Search for the cell housing the specified text and yield its [X, Y] center coordinate. 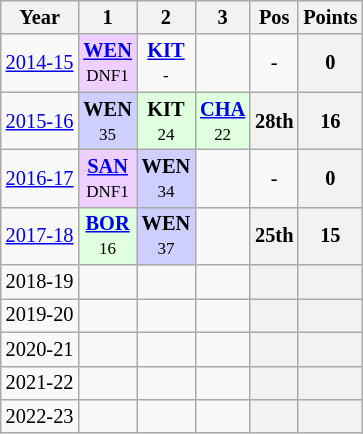
KIT- [166, 63]
SANDNF1 [107, 178]
3 [222, 17]
KIT24 [166, 121]
16 [330, 121]
WENDNF1 [107, 63]
1 [107, 17]
2019-20 [40, 315]
WEN35 [107, 121]
2 [166, 17]
BOR16 [107, 236]
2022-23 [40, 416]
2015-16 [40, 121]
WEN37 [166, 236]
2020-21 [40, 349]
2014-15 [40, 63]
2021-22 [40, 383]
2018-19 [40, 282]
WEN34 [166, 178]
2017-18 [40, 236]
2016-17 [40, 178]
25th [274, 236]
28th [274, 121]
15 [330, 236]
Year [40, 17]
Points [330, 17]
Pos [274, 17]
CHA22 [222, 121]
